Return (x, y) of the center of cell containing provided text 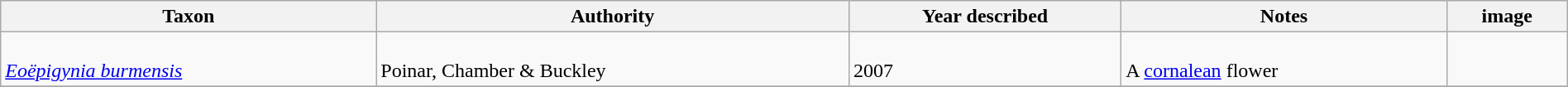
Authority (613, 17)
Poinar, Chamber & Buckley (613, 60)
Taxon (189, 17)
A cornalean flower (1284, 60)
Eoëpigynia burmensis (189, 60)
image (1507, 17)
2007 (984, 60)
Year described (984, 17)
Notes (1284, 17)
